From the cell containing the given text, extract its center point as [X, Y] coordinate. 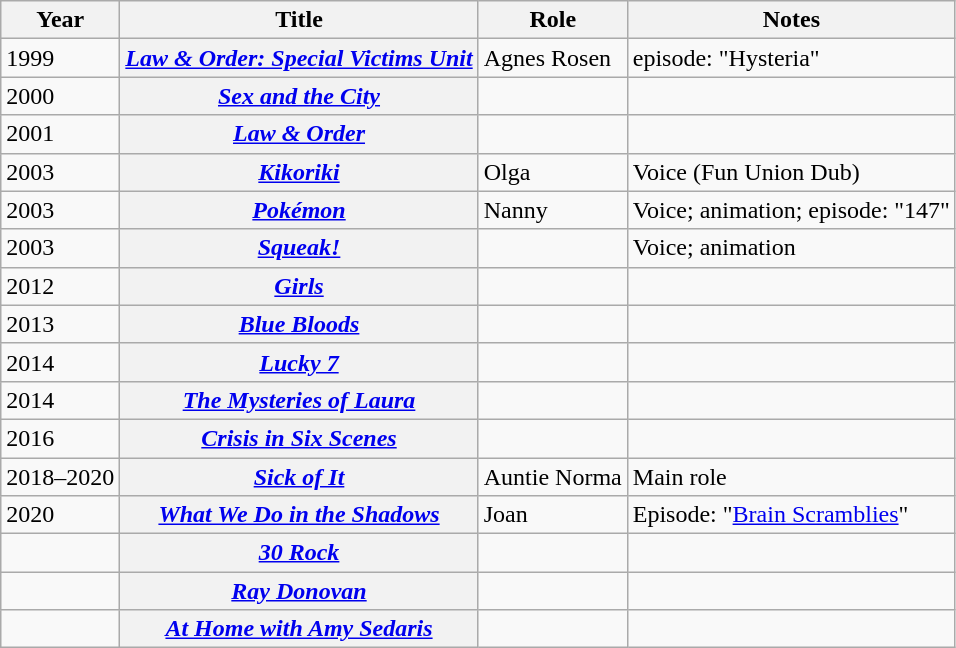
Blue Bloods [299, 324]
Pokémon [299, 210]
Joan [552, 515]
Nanny [552, 210]
2018–2020 [60, 477]
2020 [60, 515]
2001 [60, 134]
Girls [299, 286]
Crisis in Six Scenes [299, 438]
Ray Donovan [299, 591]
Year [60, 20]
Kikoriki [299, 172]
Voice; animation; episode: "147" [791, 210]
Main role [791, 477]
Title [299, 20]
Law & Order: Special Victims Unit [299, 58]
Voice (Fun Union Dub) [791, 172]
2000 [60, 96]
Sex and the City [299, 96]
Voice; animation [791, 248]
2016 [60, 438]
2012 [60, 286]
Lucky 7 [299, 362]
Role [552, 20]
At Home with Amy Sedaris [299, 629]
What We Do in the Shadows [299, 515]
2013 [60, 324]
The Mysteries of Laura [299, 400]
Law & Order [299, 134]
Olga [552, 172]
Agnes Rosen [552, 58]
Notes [791, 20]
Auntie Norma [552, 477]
Episode: "Brain Scramblies" [791, 515]
1999 [60, 58]
Sick of It [299, 477]
Squeak! [299, 248]
30 Rock [299, 553]
episode: "Hysteria" [791, 58]
